Identify which cell holds the provided text, then report its (X, Y) central coordinate. 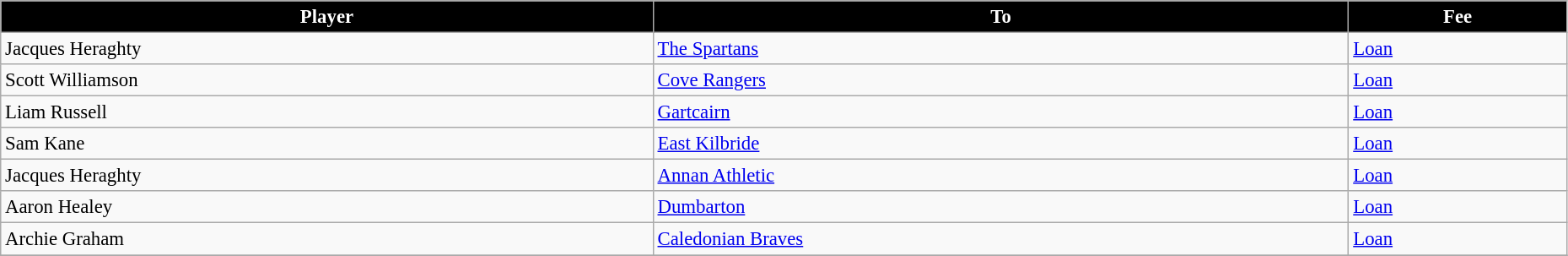
Aaron Healey (327, 207)
Archie Graham (327, 239)
Liam Russell (327, 112)
To (1000, 17)
Caledonian Braves (1000, 239)
Sam Kane (327, 144)
Annan Athletic (1000, 176)
Fee (1458, 17)
Gartcairn (1000, 112)
East Kilbride (1000, 144)
Cove Rangers (1000, 80)
Dumbarton (1000, 207)
The Spartans (1000, 49)
Player (327, 17)
Scott Williamson (327, 80)
